Search for the cell housing the specified text and yield its [X, Y] center coordinate. 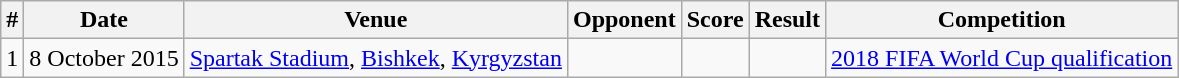
# [12, 20]
Score [715, 20]
8 October 2015 [104, 58]
1 [12, 58]
Result [787, 20]
Date [104, 20]
Venue [376, 20]
Competition [1002, 20]
2018 FIFA World Cup qualification [1002, 58]
Opponent [624, 20]
Spartak Stadium, Bishkek, Kyrgyzstan [376, 58]
